Identify which cell holds the provided text, then report its (X, Y) central coordinate. 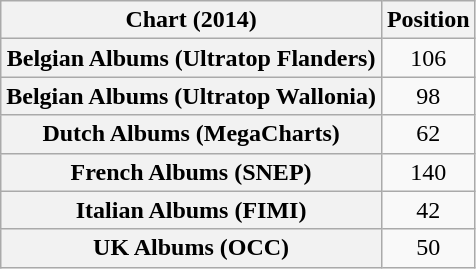
Belgian Albums (Ultratop Flanders) (192, 58)
Dutch Albums (MegaCharts) (192, 134)
50 (428, 248)
106 (428, 58)
62 (428, 134)
140 (428, 172)
UK Albums (OCC) (192, 248)
Italian Albums (FIMI) (192, 210)
French Albums (SNEP) (192, 172)
Belgian Albums (Ultratop Wallonia) (192, 96)
42 (428, 210)
Chart (2014) (192, 20)
Position (428, 20)
98 (428, 96)
